Find where the given text appears and provide that cell's center as (X, Y) coordinate. 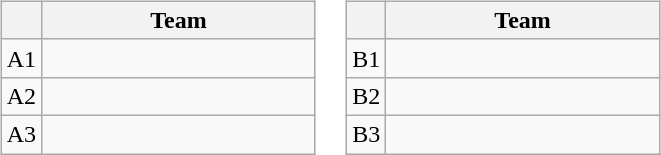
B3 (366, 134)
A2 (21, 96)
B1 (366, 58)
B2 (366, 96)
A1 (21, 58)
A3 (21, 134)
